Return [X, Y] of the center of cell containing provided text 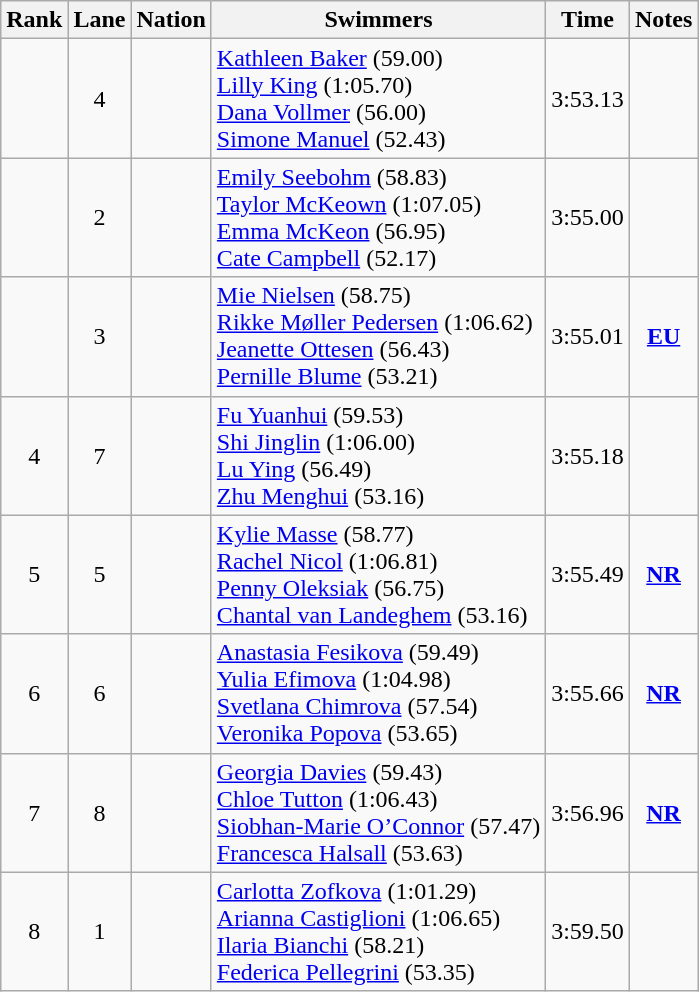
3:55.49 [588, 574]
1 [100, 932]
EU [663, 336]
3:56.96 [588, 812]
3:55.18 [588, 456]
Swimmers [378, 20]
Kathleen Baker (59.00)Lilly King (1:05.70)Dana Vollmer (56.00)Simone Manuel (52.43) [378, 98]
Kylie Masse (58.77)Rachel Nicol (1:06.81)Penny Oleksiak (56.75)Chantal van Landeghem (53.16) [378, 574]
3:55.66 [588, 694]
Carlotta Zofkova (1:01.29)Arianna Castiglioni (1:06.65)Ilaria Bianchi (58.21)Federica Pellegrini (53.35) [378, 932]
Mie Nielsen (58.75)Rikke Møller Pedersen (1:06.62)Jeanette Ottesen (56.43)Pernille Blume (53.21) [378, 336]
Rank [34, 20]
3 [100, 336]
Nation [171, 20]
Lane [100, 20]
3:53.13 [588, 98]
Georgia Davies (59.43)Chloe Tutton (1:06.43)Siobhan-Marie O’Connor (57.47)Francesca Halsall (53.63) [378, 812]
3:55.00 [588, 218]
Anastasia Fesikova (59.49)Yulia Efimova (1:04.98)Svetlana Chimrova (57.54)Veronika Popova (53.65) [378, 694]
Emily Seebohm (58.83)Taylor McKeown (1:07.05)Emma McKeon (56.95)Cate Campbell (52.17) [378, 218]
Notes [663, 20]
3:55.01 [588, 336]
Fu Yuanhui (59.53)Shi Jinglin (1:06.00)Lu Ying (56.49)Zhu Menghui (53.16) [378, 456]
Time [588, 20]
2 [100, 218]
3:59.50 [588, 932]
